Provide the (X, Y) coordinate of the cell's center where the given text is located.  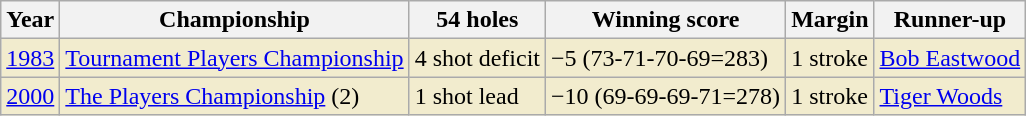
−5 (73-71-70-69=283) (666, 58)
Runner-up (950, 20)
2000 (30, 96)
1 shot lead (477, 96)
4 shot deficit (477, 58)
−10 (69-69-69-71=278) (666, 96)
Year (30, 20)
1983 (30, 58)
Tiger Woods (950, 96)
54 holes (477, 20)
Margin (830, 20)
Bob Eastwood (950, 58)
The Players Championship (2) (234, 96)
Championship (234, 20)
Winning score (666, 20)
Tournament Players Championship (234, 58)
